Return (X, Y) of the center of cell containing provided text 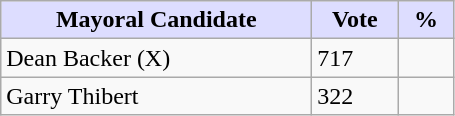
Vote (355, 20)
Mayoral Candidate (156, 20)
% (426, 20)
Dean Backer (X) (156, 58)
Garry Thibert (156, 96)
322 (355, 96)
717 (355, 58)
